Determine the [x, y] coordinate at the center of the cell enclosing the given text.  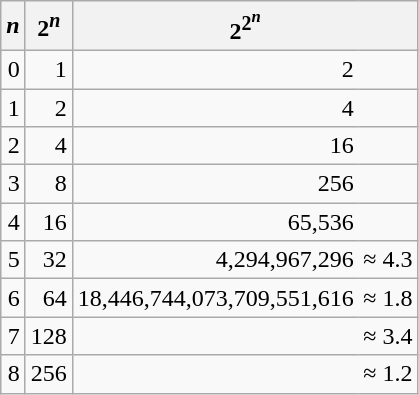
4,294,967,296 [215, 260]
≈ 4.3 [388, 260]
3 [13, 184]
32 [48, 260]
128 [48, 336]
6 [13, 298]
7 [13, 336]
65,536 [215, 222]
≈ 3.4 [388, 336]
n [13, 26]
≈ 1.2 [388, 374]
64 [48, 298]
2n [48, 26]
0 [13, 69]
≈ 1.8 [388, 298]
18,446,744,073,709,551,616 [215, 298]
22n [245, 26]
5 [13, 260]
